Locate the cell with the specified text and output its (x, y) center coordinate. 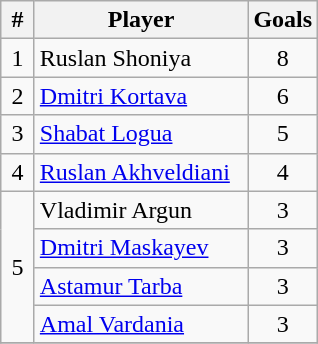
Goals (283, 20)
2 (18, 96)
# (18, 20)
8 (283, 58)
Ruslan Akhveldiani (141, 172)
Dmitri Kortava (141, 96)
Shabat Logua (141, 134)
Amal Vardania (141, 324)
Vladimir Argun (141, 210)
Dmitri Maskayev (141, 248)
Astamur Tarba (141, 286)
1 (18, 58)
Player (141, 20)
Ruslan Shoniya (141, 58)
6 (283, 96)
